Identify which cell holds the provided text, then report its (X, Y) central coordinate. 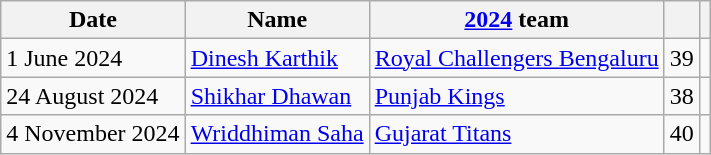
2024 team (516, 20)
Name (277, 20)
Punjab Kings (516, 96)
Gujarat Titans (516, 134)
Shikhar Dhawan (277, 96)
Date (93, 20)
1 June 2024 (93, 58)
39 (682, 58)
Wriddhiman Saha (277, 134)
4 November 2024 (93, 134)
Royal Challengers Bengaluru (516, 58)
40 (682, 134)
38 (682, 96)
Dinesh Karthik (277, 58)
24 August 2024 (93, 96)
